Identify which cell holds the provided text, then report its (X, Y) central coordinate. 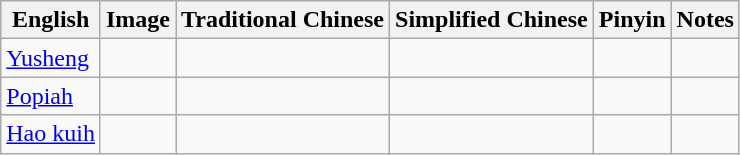
Image (138, 20)
Yusheng (51, 58)
Traditional Chinese (283, 20)
Popiah (51, 96)
Hao kuih (51, 134)
Pinyin (632, 20)
English (51, 20)
Notes (705, 20)
Simplified Chinese (492, 20)
